Detect which cell encompasses the target text, then output its (x, y) center coordinate. 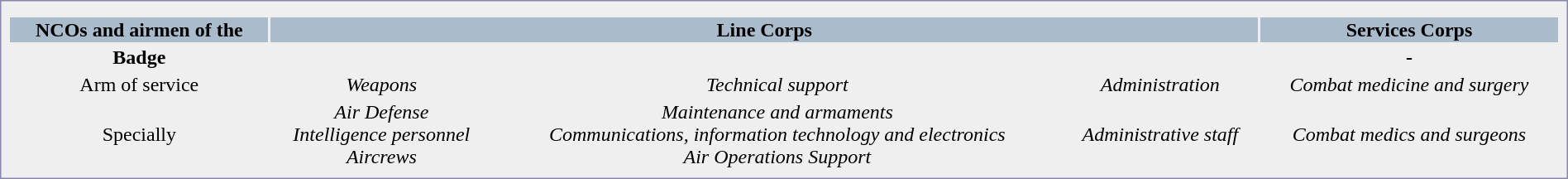
Arm of service (139, 85)
Combat medics and surgeons (1409, 134)
Administration (1160, 85)
NCOs and airmen of the (139, 30)
Maintenance and armamentsCommunications, information technology and electronicsAir Operations Support (777, 134)
Services Corps (1409, 30)
Technical support (777, 85)
Badge (139, 57)
- (1409, 57)
Administrative staff (1160, 134)
Specially (139, 134)
Air DefenseIntelligence personnelAircrews (382, 134)
Combat medicine and surgery (1409, 85)
Line Corps (764, 30)
Weapons (382, 85)
